Find where the given text appears and provide that cell's center as [x, y] coordinate. 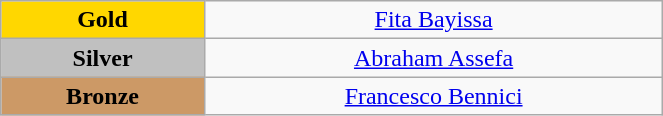
Silver [103, 58]
Fita Bayissa [433, 20]
Abraham Assefa [433, 58]
Gold [103, 20]
Francesco Bennici [433, 96]
Bronze [103, 96]
